Extract the (X, Y) coordinate from the center of the cell holding the provided text.  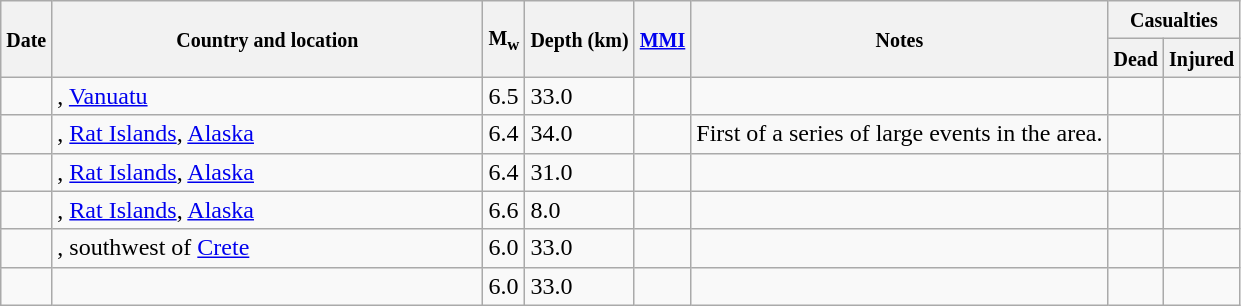
Country and location (268, 39)
, southwest of Crete (268, 248)
, Vanuatu (268, 96)
Injured (1201, 58)
Notes (900, 39)
6.5 (504, 96)
8.0 (580, 210)
31.0 (580, 172)
Mw (504, 39)
First of a series of large events in the area. (900, 134)
Casualties (1174, 20)
34.0 (580, 134)
Date (26, 39)
MMI (662, 39)
Dead (1136, 58)
6.6 (504, 210)
Depth (km) (580, 39)
